Scan for the cell matching the given text and deliver its [X, Y] coordinate at center. 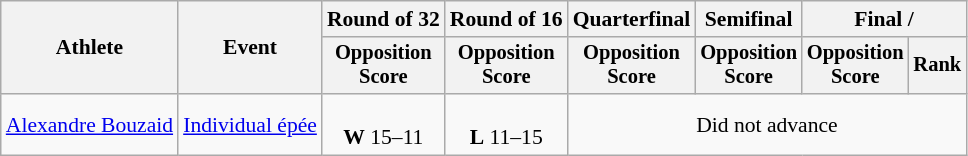
Individual épée [250, 124]
W 15–11 [384, 124]
Round of 32 [384, 19]
Round of 16 [506, 19]
Semifinal [748, 19]
Final / [884, 19]
L 11–15 [506, 124]
Alexandre Bouzaid [90, 124]
Rank [938, 66]
Athlete [90, 48]
Quarterfinal [632, 19]
Did not advance [767, 124]
Event [250, 48]
